Detect which cell encompasses the target text, then output its [X, Y] center coordinate. 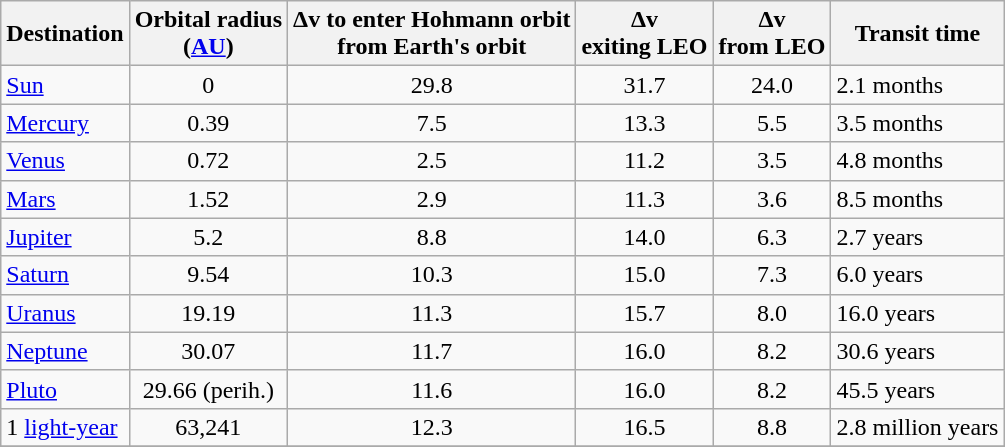
2.9 [432, 199]
1 light-year [65, 427]
24.0 [772, 85]
1.52 [208, 199]
10.3 [432, 275]
Δv to enter Hohmann orbitfrom Earth's orbit [432, 34]
2.1 months [918, 85]
2.7 years [918, 237]
11.2 [644, 161]
5.5 [772, 123]
3.5 [772, 161]
Δvexiting LEO [644, 34]
6.3 [772, 237]
Transit time [918, 34]
16.0 years [918, 313]
12.3 [432, 427]
Sun [65, 85]
19.19 [208, 313]
3.5 months [918, 123]
14.0 [644, 237]
Destination [65, 34]
29.8 [432, 85]
29.66 (perih.) [208, 389]
9.54 [208, 275]
30.6 years [918, 351]
Orbital radius(AU) [208, 34]
Saturn [65, 275]
Pluto [65, 389]
11.6 [432, 389]
Δvfrom LEO [772, 34]
0.72 [208, 161]
5.2 [208, 237]
7.3 [772, 275]
6.0 years [918, 275]
11.7 [432, 351]
15.0 [644, 275]
3.6 [772, 199]
15.7 [644, 313]
0 [208, 85]
13.3 [644, 123]
8.5 months [918, 199]
8.0 [772, 313]
Jupiter [65, 237]
Mars [65, 199]
Venus [65, 161]
Neptune [65, 351]
63,241 [208, 427]
Mercury [65, 123]
4.8 months [918, 161]
2.5 [432, 161]
45.5 years [918, 389]
7.5 [432, 123]
0.39 [208, 123]
30.07 [208, 351]
2.8 million years [918, 427]
31.7 [644, 85]
Uranus [65, 313]
16.5 [644, 427]
